Return the (X, Y) coordinate for the center point of the cell that contains the specified text.  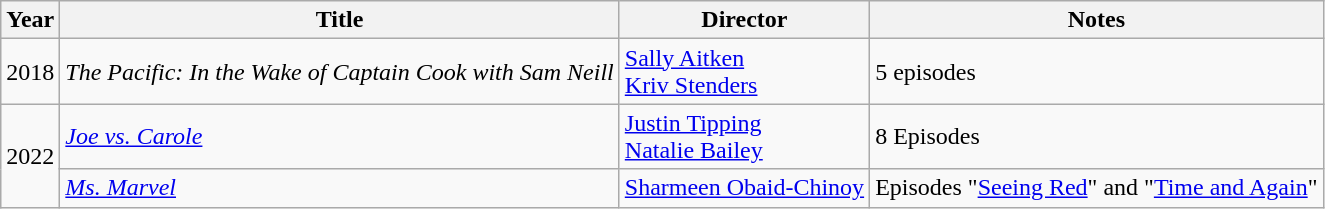
Joe vs. Carole (340, 136)
Notes (1096, 20)
Director (744, 20)
Episodes "Seeing Red" and "Time and Again" (1096, 188)
8 Episodes (1096, 136)
Title (340, 20)
Sally AitkenKriv Stenders (744, 72)
Ms. Marvel (340, 188)
2018 (30, 72)
Justin TippingNatalie Bailey (744, 136)
The Pacific: In the Wake of Captain Cook with Sam Neill (340, 72)
2022 (30, 156)
5 episodes (1096, 72)
Year (30, 20)
Sharmeen Obaid-Chinoy (744, 188)
